Identify which cell holds the provided text, then report its (x, y) central coordinate. 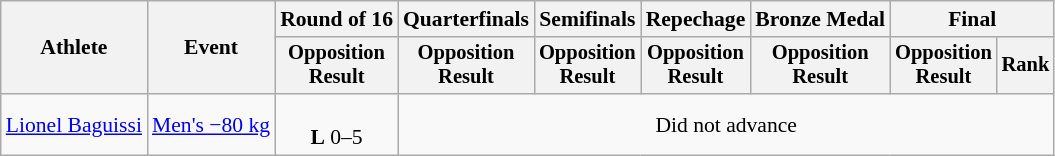
Bronze Medal (820, 19)
Did not advance (726, 124)
Men's −80 kg (211, 124)
Semifinals (588, 19)
Rank (1026, 66)
Quarterfinals (466, 19)
Event (211, 48)
Lionel Baguissi (74, 124)
L 0–5 (336, 124)
Athlete (74, 48)
Round of 16 (336, 19)
Repechage (696, 19)
Final (972, 19)
